Return (x, y) of the center of cell containing provided text 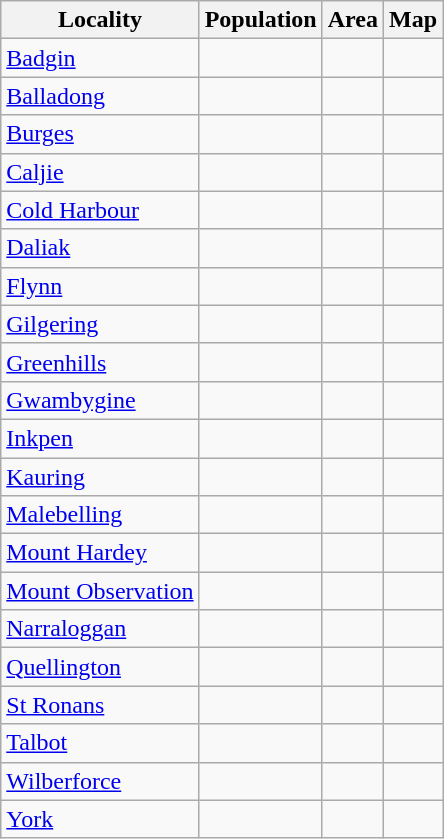
Kauring (100, 477)
Mount Hardey (100, 553)
Gwambygine (100, 400)
Wilberforce (100, 781)
Balladong (100, 96)
Map (412, 20)
Caljie (100, 172)
Population (260, 20)
Quellington (100, 667)
Malebelling (100, 515)
Locality (100, 20)
Mount Observation (100, 591)
Daliak (100, 248)
Gilgering (100, 324)
Narraloggan (100, 629)
St Ronans (100, 705)
Badgin (100, 58)
Cold Harbour (100, 210)
Burges (100, 134)
Inkpen (100, 438)
Area (352, 20)
Flynn (100, 286)
York (100, 819)
Talbot (100, 743)
Greenhills (100, 362)
